Determine the (X, Y) coordinate at the center of the cell enclosing the given text.  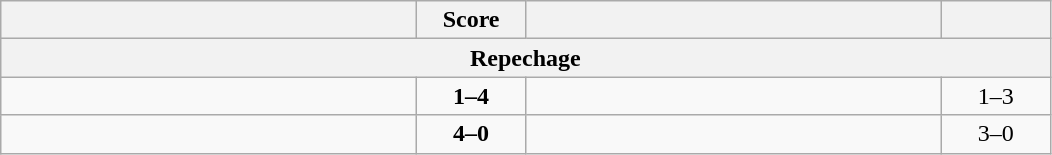
1–3 (996, 96)
3–0 (996, 134)
Score (472, 20)
Repechage (526, 58)
1–4 (472, 96)
4–0 (472, 134)
